From the cell containing the given text, extract its center point as (x, y) coordinate. 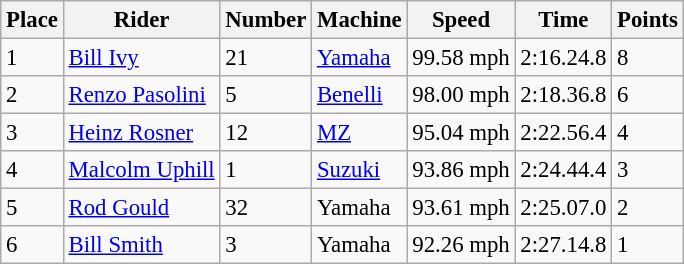
93.86 mph (461, 170)
Machine (360, 20)
Malcolm Uphill (142, 170)
Suzuki (360, 170)
2:18.36.8 (564, 95)
Rider (142, 20)
MZ (360, 133)
92.26 mph (461, 245)
2:22.56.4 (564, 133)
Place (32, 20)
2:25.07.0 (564, 208)
99.58 mph (461, 58)
21 (266, 58)
Benelli (360, 95)
Points (648, 20)
Renzo Pasolini (142, 95)
2:24.44.4 (564, 170)
2:27.14.8 (564, 245)
Speed (461, 20)
12 (266, 133)
98.00 mph (461, 95)
93.61 mph (461, 208)
Heinz Rosner (142, 133)
Time (564, 20)
8 (648, 58)
95.04 mph (461, 133)
Bill Smith (142, 245)
Rod Gould (142, 208)
Number (266, 20)
2:16.24.8 (564, 58)
Bill Ivy (142, 58)
32 (266, 208)
